Provide the [x, y] coordinate of the cell's center where the given text is located.  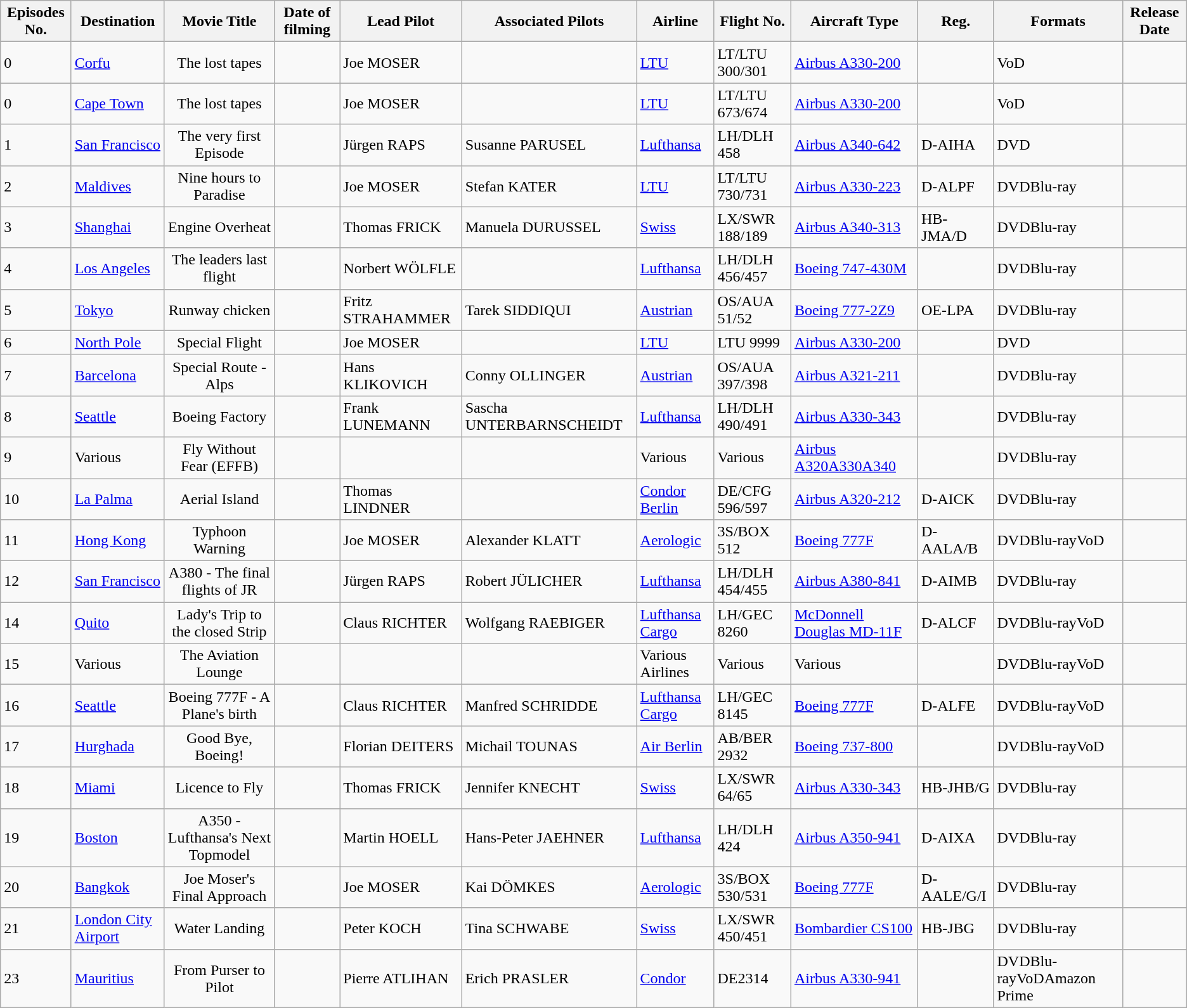
D-AALE/G/I [956, 888]
Release Date [1154, 22]
Condor [675, 978]
Hans-Peter JAEHNER [549, 837]
Airbus A380-841 [854, 582]
Lady's Trip to the closed Strip [219, 623]
Michail TOUNAS [549, 747]
Los Angeles [118, 269]
Boeing 737-800 [854, 747]
Good Bye, Boeing! [219, 747]
LX/SWR 64/65 [752, 787]
DE2314 [752, 978]
Airbus A340-642 [854, 145]
Airbus A330-223 [854, 186]
Reg. [956, 22]
LH/GEC 8145 [752, 705]
LX/SWR 188/189 [752, 227]
LH/DLH 490/491 [752, 416]
Jennifer KNECHT [549, 787]
5 [36, 309]
16 [36, 705]
Kai DÖMKES [549, 888]
19 [36, 837]
LT/LTU 730/731 [752, 186]
4 [36, 269]
Corfu [118, 62]
Bangkok [118, 888]
Pierre ATLIHAN [401, 978]
Hurghada [118, 747]
Mauritius [118, 978]
Airbus A321-211 [854, 375]
LH/DLH 454/455 [752, 582]
Hong Kong [118, 540]
Associated Pilots [549, 22]
LTU 9999 [752, 342]
Episodes No. [36, 22]
8 [36, 416]
D-ALFE [956, 705]
Alexander KLATT [549, 540]
The leaders last flight [219, 269]
2 [36, 186]
Boeing 777F - A Plane's birth [219, 705]
Barcelona [118, 375]
D-AIMB [956, 582]
Quito [118, 623]
Runway chicken [219, 309]
Airbus A350-941 [854, 837]
Destination [118, 22]
Airline [675, 22]
Airbus A330-941 [854, 978]
23 [36, 978]
Condor Berlin [675, 498]
OE-LPA [956, 309]
DVDBlu-rayVoDAmazon Prime [1058, 978]
The Aviation Lounge [219, 664]
Susanne PARUSEL [549, 145]
D-AIXA [956, 837]
Aerial Island [219, 498]
The very first Episode [219, 145]
LH/GEC 8260 [752, 623]
11 [36, 540]
Hans KLIKOVICH [401, 375]
Boeing 747-430M [854, 269]
Water Landing [219, 928]
Peter KOCH [401, 928]
15 [36, 664]
Special Flight [219, 342]
3 [36, 227]
Typhoon Warning [219, 540]
20 [36, 888]
6 [36, 342]
DE/CFG 596/597 [752, 498]
LX/SWR 450/451 [752, 928]
14 [36, 623]
Sascha UNTERBARNSCHEIDT [549, 416]
12 [36, 582]
LT/LTU 673/674 [752, 104]
3S/BOX 512 [752, 540]
Cape Town [118, 104]
LH/DLH 458 [752, 145]
Fly Without Fear (EFFB) [219, 458]
Nine hours to Paradise [219, 186]
18 [36, 787]
10 [36, 498]
Manfred SCHRIDDE [549, 705]
HB-JMA/D [956, 227]
Airbus A320-212 [854, 498]
9 [36, 458]
Shanghai [118, 227]
Miami [118, 787]
From Purser to Pilot [219, 978]
A380 - The final flights of JR [219, 582]
Special Route - Alps [219, 375]
Date of filming [307, 22]
Manuela DURUSSEL [549, 227]
Fritz STRAHAMMER [401, 309]
D-ALCF [956, 623]
Movie Title [219, 22]
Erich PRASLER [549, 978]
Boston [118, 837]
OS/AUA 397/398 [752, 375]
D-AIHA [956, 145]
LH/DLH 456/457 [752, 269]
Licence to Fly [219, 787]
LT/LTU 300/301 [752, 62]
Maldives [118, 186]
London City Airport [118, 928]
LH/DLH 424 [752, 837]
17 [36, 747]
Boeing Factory [219, 416]
Airbus A340-313 [854, 227]
3S/BOX 530/531 [752, 888]
Robert JÜLICHER [549, 582]
Thomas LINDNER [401, 498]
North Pole [118, 342]
Flight No. [752, 22]
Various Airlines [675, 664]
Norbert WÖLFLE [401, 269]
Lead Pilot [401, 22]
A350 - Lufthansa's Next Topmodel [219, 837]
7 [36, 375]
HB-JHB/G [956, 787]
Tarek SIDDIQUI [549, 309]
HB-JBG [956, 928]
Boeing 777-2Z9 [854, 309]
Airbus A320A330A340 [854, 458]
Frank LUNEMANN [401, 416]
Joe Moser's Final Approach [219, 888]
La Palma [118, 498]
AB/BER 2932 [752, 747]
Engine Overheat [219, 227]
Tina SCHWABE [549, 928]
Formats [1058, 22]
Wolfgang RAEBIGER [549, 623]
Bombardier CS100 [854, 928]
Aircraft Type [854, 22]
Tokyo [118, 309]
Stefan KATER [549, 186]
Florian DEITERS [401, 747]
McDonnell Douglas MD-11F [854, 623]
Air Berlin [675, 747]
1 [36, 145]
D-AICK [956, 498]
Martin HOELL [401, 837]
OS/AUA 51/52 [752, 309]
D-ALPF [956, 186]
Conny OLLINGER [549, 375]
D-AALA/B [956, 540]
21 [36, 928]
